Identify which cell holds the provided text, then report its [X, Y] central coordinate. 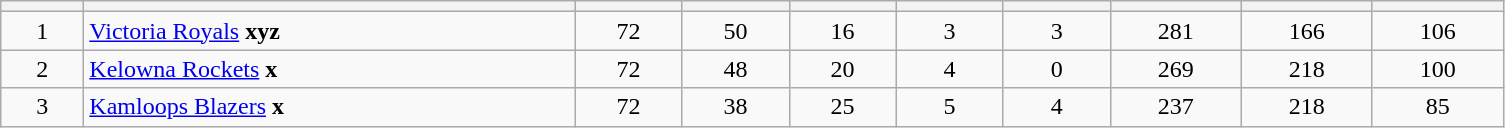
50 [736, 31]
Kelowna Rockets x [330, 69]
106 [1438, 31]
16 [842, 31]
1 [42, 31]
Kamloops Blazers x [330, 107]
2 [42, 69]
48 [736, 69]
237 [1176, 107]
100 [1438, 69]
166 [1306, 31]
20 [842, 69]
0 [1056, 69]
85 [1438, 107]
5 [950, 107]
281 [1176, 31]
269 [1176, 69]
Victoria Royals xyz [330, 31]
25 [842, 107]
38 [736, 107]
